Extract the [X, Y] coordinate from the center of the cell holding the provided text.  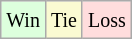
Tie [64, 20]
Win [24, 20]
Loss [106, 20]
